From the cell containing the given text, extract its center point as [X, Y] coordinate. 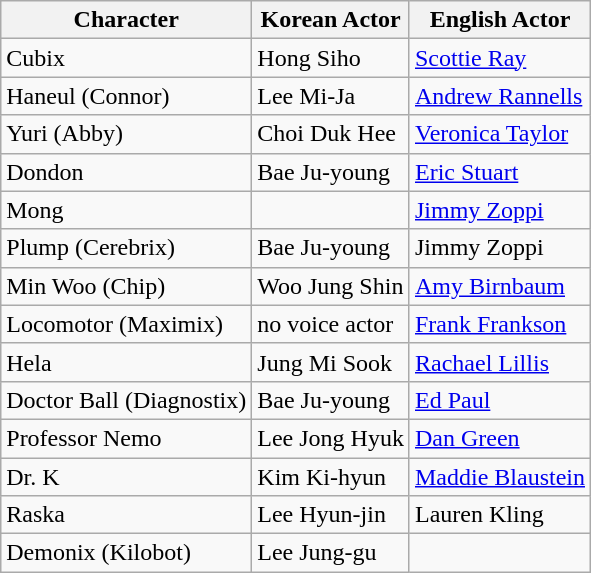
Raska [126, 515]
Kim Ki-hyun [331, 477]
Min Woo (Chip) [126, 286]
English Actor [500, 20]
Hong Siho [331, 58]
Veronica Taylor [500, 134]
Haneul (Connor) [126, 96]
Lee Mi-Ja [331, 96]
Korean Actor [331, 20]
Choi Duk Hee [331, 134]
Maddie Blaustein [500, 477]
Cubix [126, 58]
Andrew Rannells [500, 96]
Frank Frankson [500, 324]
Jung Mi Sook [331, 362]
Ed Paul [500, 400]
Professor Nemo [126, 438]
Lee Jong Hyuk [331, 438]
Rachael Lillis [500, 362]
Scottie Ray [500, 58]
Locomotor (Maximix) [126, 324]
Lee Jung-gu [331, 553]
Hela [126, 362]
Dan Green [500, 438]
Woo Jung Shin [331, 286]
Character [126, 20]
Plump (Cerebrix) [126, 248]
Yuri (Abby) [126, 134]
Eric Stuart [500, 172]
Amy Birnbaum [500, 286]
Demonix (Kilobot) [126, 553]
Lauren Kling [500, 515]
Doctor Ball (Diagnostix) [126, 400]
Lee Hyun-jin [331, 515]
Dr. K [126, 477]
no voice actor [331, 324]
Mong [126, 210]
Dondon [126, 172]
